Scan for the cell matching the given text and deliver its [X, Y] coordinate at center. 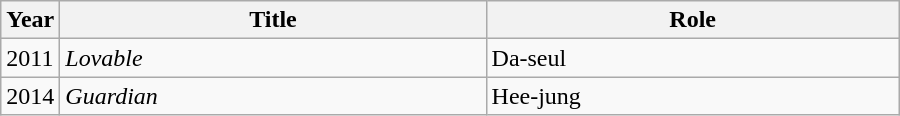
Guardian [273, 96]
Year [30, 20]
Da-seul [692, 58]
Hee-jung [692, 96]
Lovable [273, 58]
2014 [30, 96]
2011 [30, 58]
Title [273, 20]
Role [692, 20]
